Return [x, y] of the center of cell containing provided text 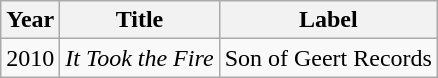
Son of Geert Records [328, 58]
2010 [30, 58]
Label [328, 20]
Year [30, 20]
It Took the Fire [140, 58]
Title [140, 20]
